Search for the cell housing the specified text and yield its [x, y] center coordinate. 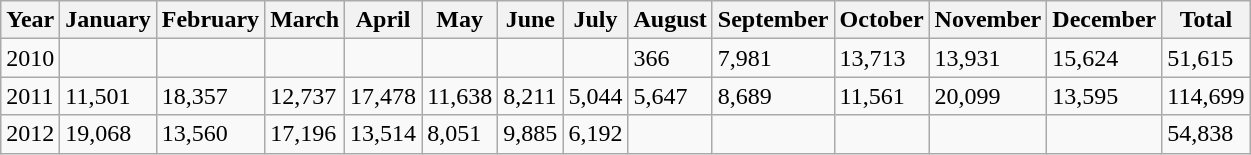
15,624 [1104, 58]
18,357 [210, 96]
13,595 [1104, 96]
114,699 [1206, 96]
11,561 [882, 96]
13,514 [384, 134]
March [305, 20]
February [210, 20]
January [108, 20]
7,981 [773, 58]
November [988, 20]
2010 [30, 58]
April [384, 20]
13,560 [210, 134]
2012 [30, 134]
54,838 [1206, 134]
6,192 [596, 134]
Total [1206, 20]
17,478 [384, 96]
8,051 [460, 134]
19,068 [108, 134]
5,647 [670, 96]
11,638 [460, 96]
December [1104, 20]
17,196 [305, 134]
13,931 [988, 58]
20,099 [988, 96]
May [460, 20]
2011 [30, 96]
9,885 [530, 134]
366 [670, 58]
5,044 [596, 96]
8,689 [773, 96]
8,211 [530, 96]
July [596, 20]
12,737 [305, 96]
June [530, 20]
August [670, 20]
13,713 [882, 58]
October [882, 20]
51,615 [1206, 58]
September [773, 20]
11,501 [108, 96]
Year [30, 20]
